Return the [x, y] coordinate for the center point of the cell that contains the specified text.  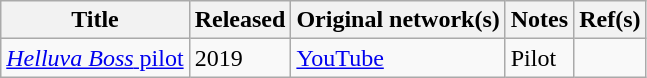
Ref(s) [610, 20]
Pilot [539, 58]
Original network(s) [398, 20]
Helluva Boss pilot [95, 58]
YouTube [398, 58]
Released [240, 20]
2019 [240, 58]
Title [95, 20]
Notes [539, 20]
